For the text-containing cell, return its midpoint in (x, y) coordinate format. 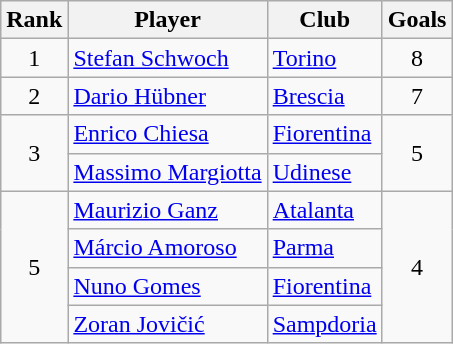
Sampdoria (324, 324)
Nuno Gomes (168, 286)
Udinese (324, 172)
Stefan Schwoch (168, 58)
Atalanta (324, 210)
7 (417, 96)
1 (34, 58)
4 (417, 267)
Zoran Jovičić (168, 324)
Brescia (324, 96)
8 (417, 58)
Rank (34, 20)
Massimo Margiotta (168, 172)
2 (34, 96)
Márcio Amoroso (168, 248)
Parma (324, 248)
Torino (324, 58)
Dario Hübner (168, 96)
Club (324, 20)
Enrico Chiesa (168, 134)
Maurizio Ganz (168, 210)
Goals (417, 20)
Player (168, 20)
3 (34, 153)
